Extract the (x, y) coordinate from the center of the cell holding the provided text.  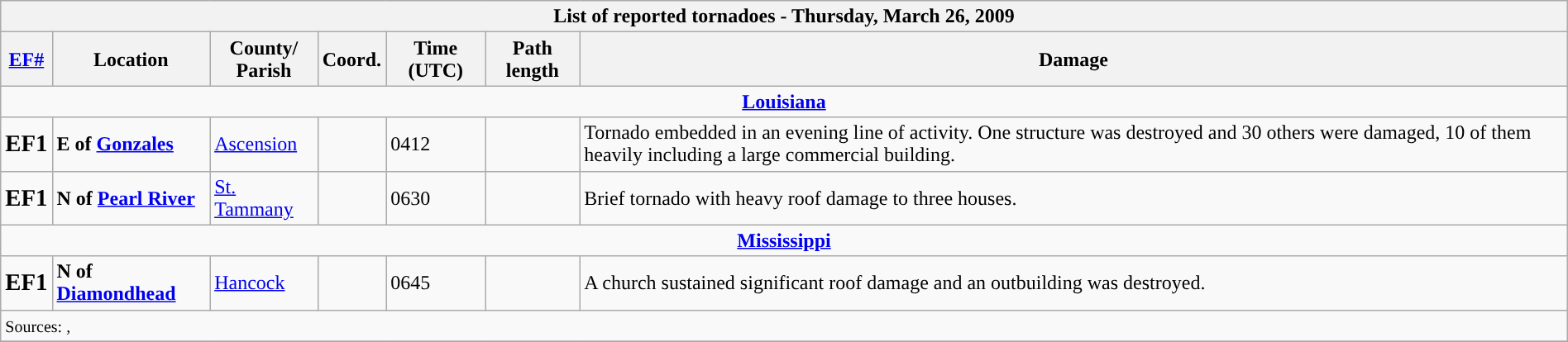
A church sustained significant roof damage and an outbuilding was destroyed. (1073, 283)
List of reported tornadoes - Thursday, March 26, 2009 (784, 17)
E of Gonzales (131, 144)
Brief tornado with heavy roof damage to three houses. (1073, 198)
Louisiana (784, 102)
Hancock (265, 283)
Sources: , (784, 325)
EF# (26, 59)
St. Tammany (265, 198)
Time (UTC) (436, 59)
Mississippi (784, 240)
Ascension (265, 144)
Damage (1073, 59)
0412 (436, 144)
Path length (533, 59)
0645 (436, 283)
N of Diamondhead (131, 283)
0630 (436, 198)
Coord. (351, 59)
N of Pearl River (131, 198)
County/Parish (265, 59)
Location (131, 59)
